Return the [X, Y] coordinate for the center point of the cell that contains the specified text.  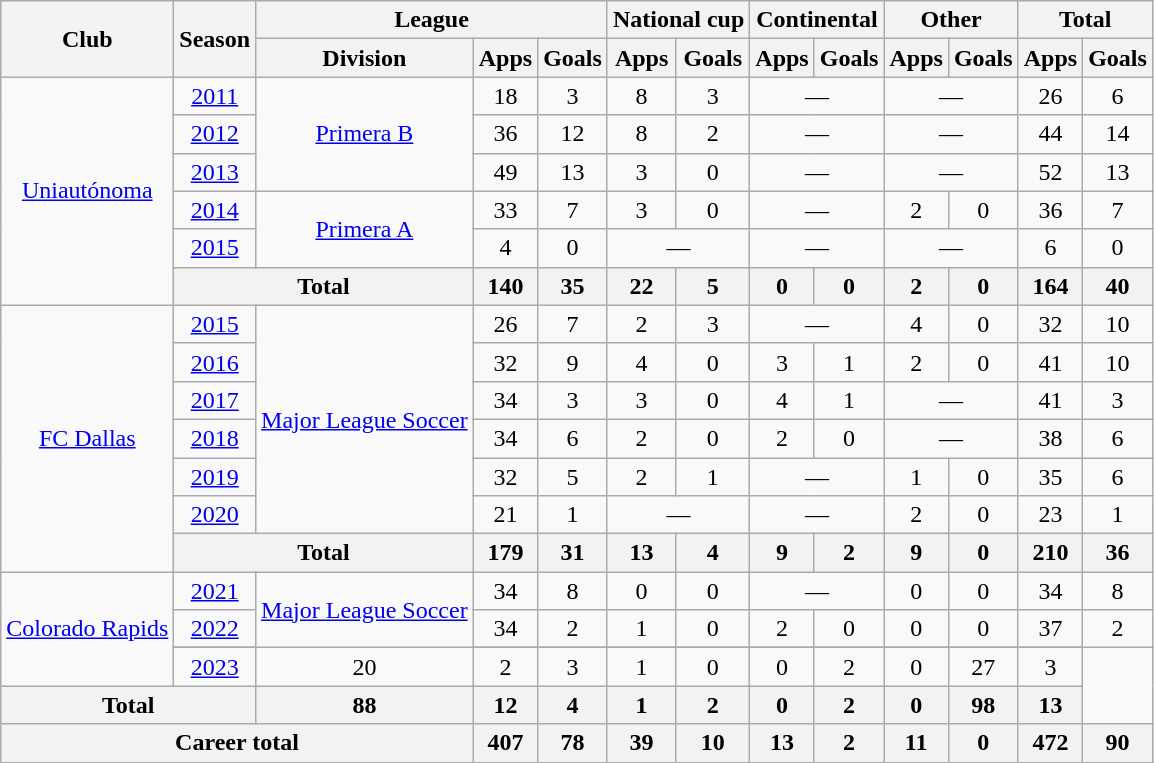
2012 [215, 134]
40 [1118, 286]
52 [1050, 172]
2011 [215, 96]
Club [88, 39]
Other [951, 20]
44 [1050, 134]
20 [365, 667]
Continental [817, 20]
90 [1118, 743]
179 [505, 553]
2021 [215, 591]
2017 [215, 400]
39 [641, 743]
21 [505, 515]
18 [505, 96]
31 [573, 553]
2014 [215, 210]
Division [365, 58]
Career total [237, 743]
98 [983, 705]
2023 [215, 667]
League [432, 20]
FC Dallas [88, 438]
14 [1118, 134]
Season [215, 39]
2019 [215, 477]
Primera A [365, 229]
Primera B [365, 134]
49 [505, 172]
11 [916, 743]
27 [983, 667]
23 [1050, 515]
33 [505, 210]
National cup [678, 20]
140 [505, 286]
407 [505, 743]
2020 [215, 515]
210 [1050, 553]
2013 [215, 172]
22 [641, 286]
472 [1050, 743]
78 [573, 743]
2018 [215, 438]
164 [1050, 286]
Colorado Rapids [88, 629]
Uniautónoma [88, 191]
88 [365, 705]
37 [1050, 629]
2016 [215, 362]
2022 [215, 629]
38 [1050, 438]
